Capture the cell that displays the provided text and extract its (X, Y) central coordinate. 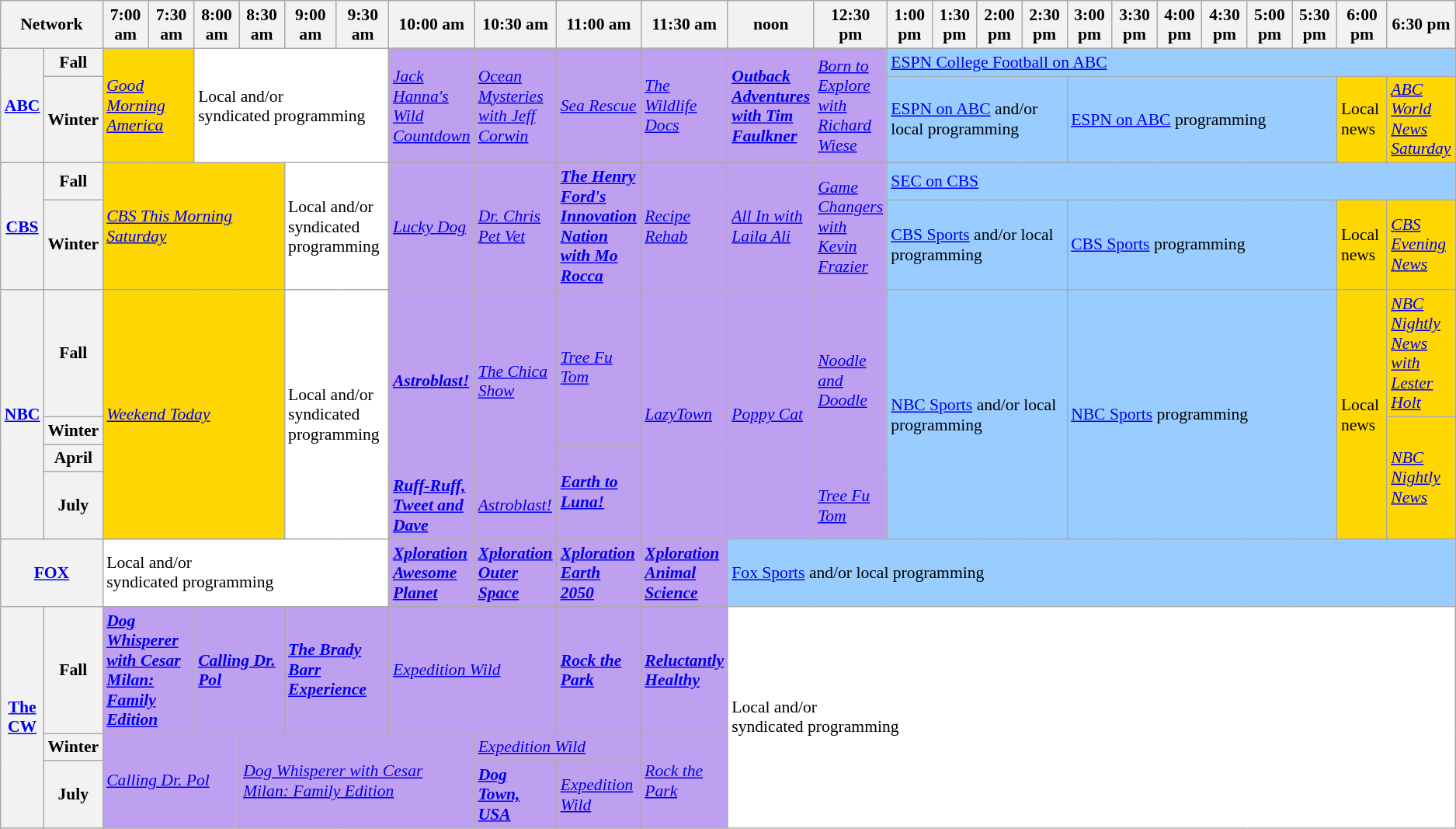
Local and/orsyndicated programming (1091, 718)
NBC Nightly News (1421, 478)
7:30 am (171, 25)
Game Changers with Kevin Frazier (850, 227)
6:00 pm (1362, 25)
Outback Adventures with Tim Faulkner (770, 106)
The Henry Ford's Innovation Nation with Mo Rocca (599, 227)
5:00 pm (1270, 25)
Xploration Awesome Planet (432, 573)
8:00 am (217, 25)
ESPN College Football on ABC (1171, 62)
Fox Sports and/or local programming (1091, 573)
9:00 am (311, 25)
1:30 pm (954, 25)
Xploration Outer Space (516, 573)
The Wildlife Docs (684, 106)
Xploration Animal Science (684, 573)
Lucky Dog (432, 227)
ESPN on ABC and/or local programming (977, 120)
3:30 pm (1135, 25)
3:00 pm (1089, 25)
2:00 pm (999, 25)
CBS (23, 227)
ABC (23, 106)
NBC Nightly News with Lester Holt (1421, 353)
NBC (23, 415)
noon (770, 25)
10:30 am (516, 25)
Recipe Rehab (684, 227)
The CW (23, 718)
Dog Town, USA (516, 796)
Ruff-Ruff, Tweet and Dave (432, 507)
6:30 pm (1421, 25)
CBS Sports programming (1202, 246)
Dr. Chris Pet Vet (516, 227)
Network (51, 25)
Ocean Mysteries with Jeff Corwin (516, 106)
Earth to Luna! (599, 492)
The Brady Barr Experience (337, 670)
Poppy Cat (770, 415)
5:30 pm (1315, 25)
11:00 am (599, 25)
CBS This Morning Saturday (193, 227)
8:30 am (262, 25)
April (73, 458)
ABC World News Saturday (1421, 120)
Noodle and Doodle (850, 381)
10:00 am (432, 25)
Born to Explore with Richard Wiese (850, 106)
SEC on CBS (1171, 182)
NBC Sports and/or local programming (977, 415)
FOX (51, 573)
LazyTown (684, 415)
All In with Laila Ali (770, 227)
The Chica Show (516, 381)
NBC Sports programming (1202, 415)
12:30 pm (850, 25)
CBS Evening News (1421, 246)
ESPN on ABC programming (1202, 120)
2:30 pm (1044, 25)
9:30 am (362, 25)
4:00 pm (1180, 25)
11:30 am (684, 25)
7:00 am (126, 25)
Weekend Today (193, 415)
1:00 pm (909, 25)
Reluctantly Healthy (684, 670)
Jack Hanna's Wild Countdown (432, 106)
4:30 pm (1225, 25)
Xploration Earth 2050 (599, 573)
CBS Sports and/or local programming (977, 246)
Sea Rescue (599, 106)
Good Morning America (148, 106)
